Determine the [x, y] coordinate at the center of the cell enclosing the given text.  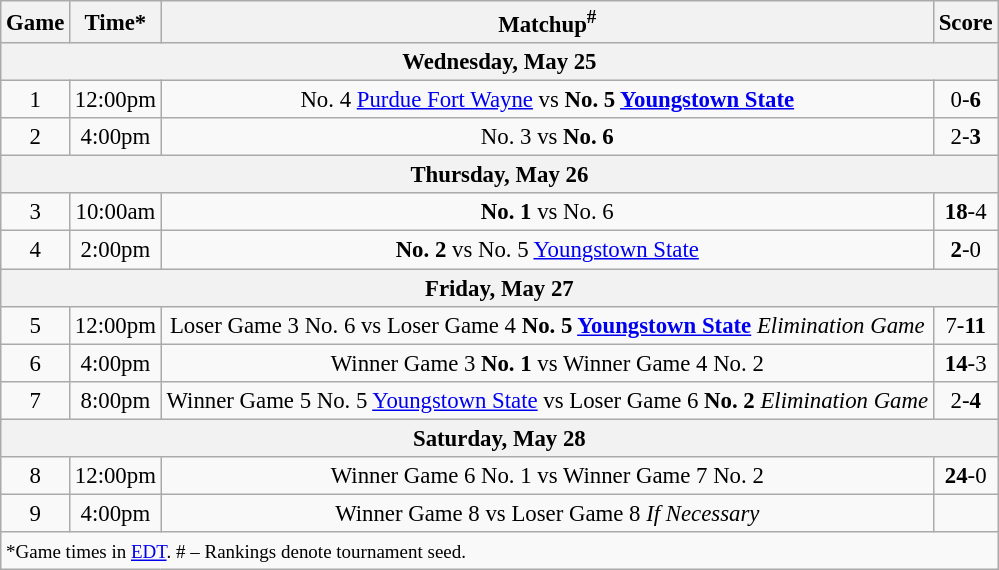
7 [36, 400]
10:00am [116, 213]
Matchup# [547, 22]
Time* [116, 22]
Loser Game 3 No. 6 vs Loser Game 4 No. 5 Youngstown State Elimination Game [547, 325]
2-0 [966, 250]
Winner Game 8 vs Loser Game 8 If Necessary [547, 513]
14-3 [966, 363]
*Game times in EDT. # – Rankings denote tournament seed. [500, 551]
24-0 [966, 476]
2 [36, 137]
No. 2 vs No. 5 Youngstown State [547, 250]
0-6 [966, 100]
No. 3 vs No. 6 [547, 137]
2:00pm [116, 250]
5 [36, 325]
1 [36, 100]
No. 1 vs No. 6 [547, 213]
2-4 [966, 400]
18-4 [966, 213]
7-11 [966, 325]
Game [36, 22]
Score [966, 22]
Friday, May 27 [500, 288]
Winner Game 6 No. 1 vs Winner Game 7 No. 2 [547, 476]
8 [36, 476]
Thursday, May 26 [500, 175]
2-3 [966, 137]
No. 4 Purdue Fort Wayne vs No. 5 Youngstown State [547, 100]
3 [36, 213]
Wednesday, May 25 [500, 62]
Winner Game 5 No. 5 Youngstown State vs Loser Game 6 No. 2 Elimination Game [547, 400]
8:00pm [116, 400]
6 [36, 363]
Saturday, May 28 [500, 438]
9 [36, 513]
4 [36, 250]
Winner Game 3 No. 1 vs Winner Game 4 No. 2 [547, 363]
